Extract the (X, Y) coordinate from the center of the cell holding the provided text.  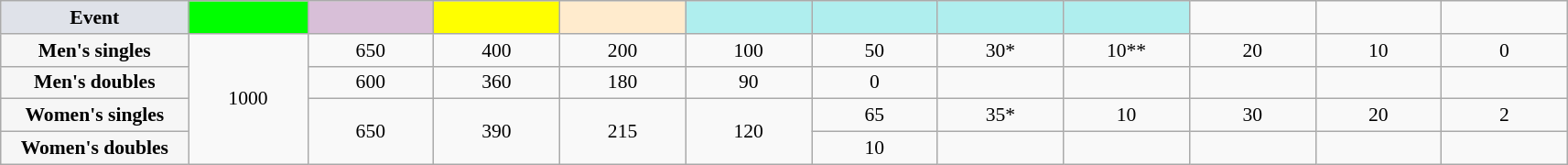
390 (497, 132)
600 (371, 82)
180 (622, 82)
65 (874, 115)
Men's doubles (95, 82)
90 (749, 82)
2 (1505, 115)
50 (874, 50)
30 (1252, 115)
120 (749, 132)
360 (497, 82)
10** (1127, 50)
400 (497, 50)
Women's doubles (95, 148)
35* (1000, 115)
Men's singles (95, 50)
200 (622, 50)
Women's singles (95, 115)
1000 (248, 99)
30* (1000, 50)
215 (622, 132)
100 (749, 50)
Event (95, 17)
